Identify which cell holds the provided text, then report its [x, y] central coordinate. 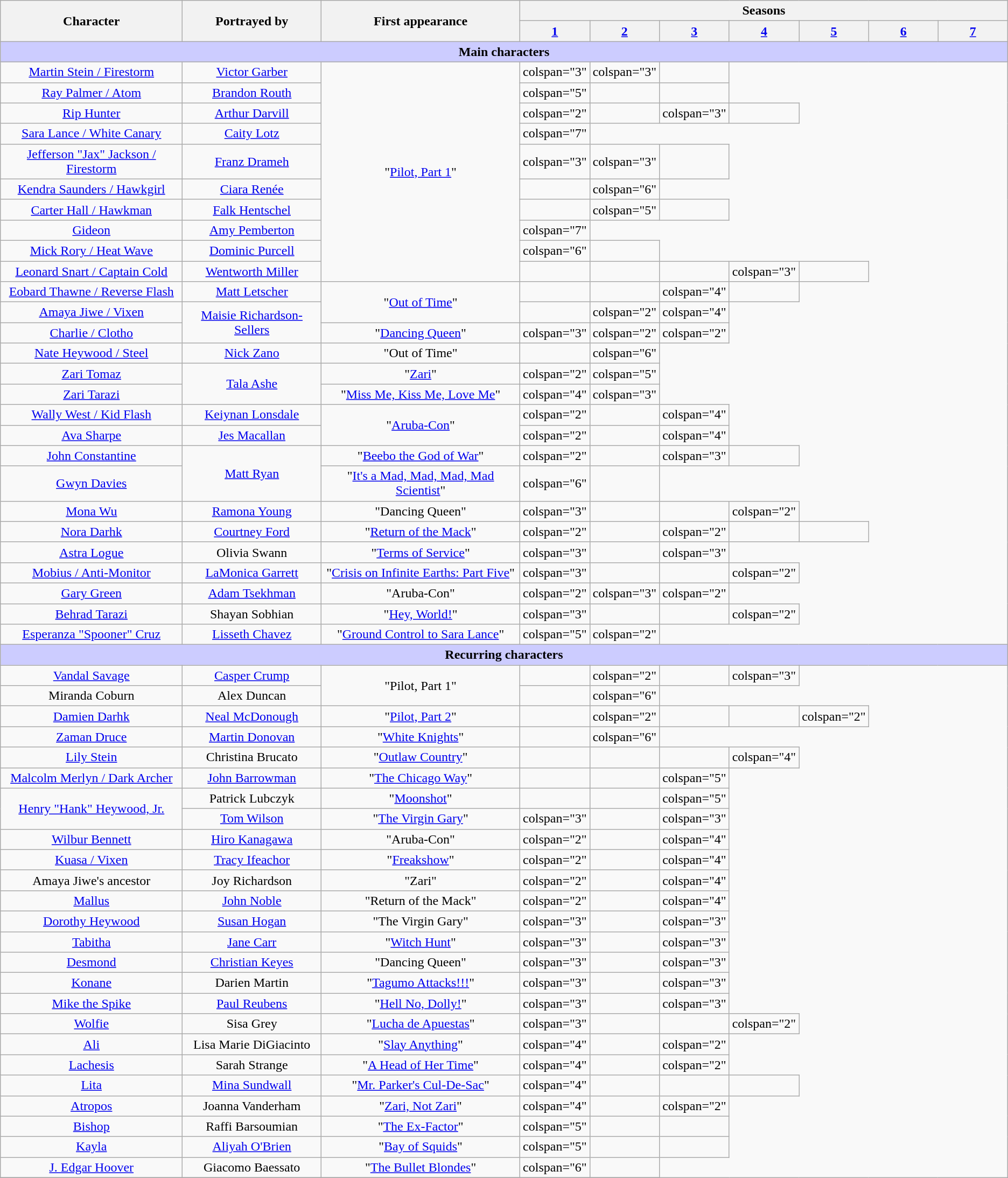
Zari Tomaz [92, 374]
"White Knights" [421, 737]
"Ground Control to Sara Lance" [421, 635]
Ramona Young [252, 511]
J. Edgar Hoover [92, 1167]
Malcolm Merlyn / Dark Archer [92, 778]
Alex Duncan [252, 696]
Gideon [92, 230]
Lily Stein [92, 757]
Aliyah O'Brien [252, 1147]
Bishop [92, 1126]
"Witch Hunt" [421, 942]
Amaya Jiwe's ancestor [92, 880]
Lachesis [92, 1065]
Wilbur Bennett [92, 839]
John Barrowman [252, 778]
Christina Brucato [252, 757]
"The Bullet Blondes" [421, 1167]
Tracy Ifeachor [252, 860]
Ciara Renée [252, 189]
Mina Sundwall [252, 1085]
Mona Wu [92, 511]
Gwyn Davies [92, 484]
Ray Palmer / Atom [92, 93]
First appearance [421, 21]
Mallus [92, 901]
Leonard Snart / Captain Cold [92, 271]
Mick Rory / Heat Wave [92, 250]
"Lucha de Apuestas" [421, 1024]
Darien Martin [252, 983]
Martin Donovan [252, 737]
Sisa Grey [252, 1024]
Paul Reubens [252, 1003]
"Freakshow" [421, 860]
Desmond [92, 963]
"Outlaw Country" [421, 757]
Lisseth Chavez [252, 635]
Patrick Lubczyk [252, 798]
Keiynan Lonsdale [252, 415]
Amaya Jiwe / Vixen [92, 312]
Ava Sharpe [92, 435]
6 [904, 31]
Neal McDonough [252, 716]
Tala Ashe [252, 384]
"Hey, World!" [421, 614]
"Slay Anything" [421, 1044]
Astra Logue [92, 552]
Miranda Coburn [92, 696]
Giacomo Baessato [252, 1167]
"Moonshot" [421, 798]
Christian Keyes [252, 963]
4 [764, 31]
"Zari, Not Zari" [421, 1106]
Zari Tarazi [92, 394]
Atropos [92, 1106]
"Crisis on Infinite Earths: Part Five" [421, 573]
Wally West / Kid Flash [92, 415]
Joanna Vanderham [252, 1106]
"The Ex-Factor" [421, 1126]
Tabitha [92, 942]
Kuasa / Vixen [92, 860]
"It's a Mad, Mad, Mad, Mad Scientist" [421, 484]
John Noble [252, 901]
Nate Heywood / Steel [92, 353]
3 [695, 31]
Hiro Kanagawa [252, 839]
"Hell No, Dolly!" [421, 1003]
Caity Lotz [252, 134]
Matt Ryan [252, 473]
Wentworth Miller [252, 271]
Arthur Darvill [252, 113]
Franz Drameh [252, 162]
Wolfie [92, 1024]
Nick Zano [252, 353]
Dominic Purcell [252, 250]
2 [625, 31]
Sara Lance / White Canary [92, 134]
LaMonica Garrett [252, 573]
Ali [92, 1044]
Casper Crump [252, 675]
Zaman Druce [92, 737]
"A Head of Her Time" [421, 1065]
"Tagumo Attacks!!!" [421, 983]
Susan Hogan [252, 921]
Carter Hall / Hawkman [92, 210]
Maisie Richardson-Sellers [252, 323]
Main characters [504, 52]
Jane Carr [252, 942]
Eobard Thawne / Reverse Flash [92, 292]
"Beebo the God of War" [421, 456]
"Mr. Parker's Cul-De-Sac" [421, 1085]
Brandon Routh [252, 93]
Mike the Spike [92, 1003]
Mobius / Anti-Monitor [92, 573]
Jefferson "Jax" Jackson / Firestorm [92, 162]
Vandal Savage [92, 675]
Behrad Tarazi [92, 614]
Martin Stein / Firestorm [92, 72]
Matt Letscher [252, 292]
Adam Tsekhman [252, 593]
Esperanza "Spooner" Cruz [92, 635]
"Pilot, Part 2" [421, 716]
Shayan Sobhian [252, 614]
Lisa Marie DiGiacinto [252, 1044]
Konane [92, 983]
Rip Hunter [92, 113]
Raffi Barsoumian [252, 1126]
1 [555, 31]
Henry "Hank" Heywood, Jr. [92, 808]
Portrayed by [252, 21]
Dorothy Heywood [92, 921]
Tom Wilson [252, 819]
Jes Macallan [252, 435]
"Terms of Service" [421, 552]
Gary Green [92, 593]
Charlie / Clotho [92, 333]
Victor Garber [252, 72]
Kayla [92, 1147]
Joy Richardson [252, 880]
John Constantine [92, 456]
Nora Darhk [92, 532]
Olivia Swann [252, 552]
Amy Pemberton [252, 230]
Seasons [764, 11]
Character [92, 21]
Recurring characters [504, 655]
7 [972, 31]
Lita [92, 1085]
Falk Hentschel [252, 210]
5 [834, 31]
"Bay of Squids" [421, 1147]
Damien Darhk [92, 716]
"Miss Me, Kiss Me, Love Me" [421, 394]
Sarah Strange [252, 1065]
Courtney Ford [252, 532]
Kendra Saunders / Hawkgirl [92, 189]
"The Chicago Way" [421, 778]
